Extract the (x, y) coordinate from the center of the cell holding the provided text.  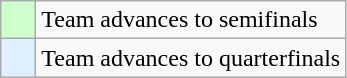
Team advances to quarterfinals (191, 58)
Team advances to semifinals (191, 20)
